Search for the cell housing the specified text and yield its (X, Y) center coordinate. 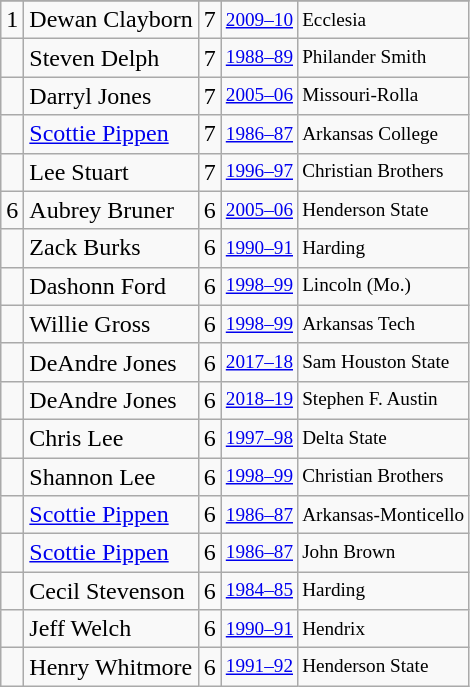
Zack Burks (111, 248)
1996–97 (259, 172)
Cecil Stevenson (111, 591)
Hendrix (384, 629)
2009–10 (259, 20)
Aubrey Bruner (111, 210)
Darryl Jones (111, 96)
Steven Delph (111, 58)
1 (12, 20)
Dashonn Ford (111, 286)
Ecclesia (384, 20)
Delta State (384, 438)
Philander Smith (384, 58)
John Brown (384, 553)
Dewan Clayborn (111, 20)
1991–92 (259, 667)
Chris Lee (111, 438)
1997–98 (259, 438)
Arkansas-Monticello (384, 515)
Jeff Welch (111, 629)
1984–85 (259, 591)
Willie Gross (111, 324)
Lincoln (Mo.) (384, 286)
2017–18 (259, 362)
Arkansas College (384, 134)
Shannon Lee (111, 477)
Stephen F. Austin (384, 400)
Henry Whitmore (111, 667)
2018–19 (259, 400)
Sam Houston State (384, 362)
Lee Stuart (111, 172)
Arkansas Tech (384, 324)
1988–89 (259, 58)
Missouri-Rolla (384, 96)
